Provide the [x, y] coordinate of the cell's center where the given text is located.  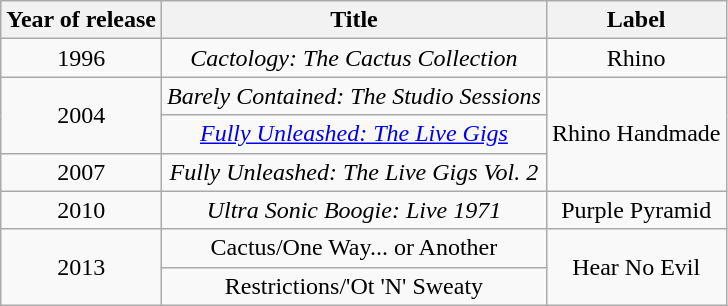
1996 [82, 58]
Fully Unleashed: The Live Gigs [354, 134]
Fully Unleashed: The Live Gigs Vol. 2 [354, 172]
Rhino [636, 58]
Purple Pyramid [636, 210]
Ultra Sonic Boogie: Live 1971 [354, 210]
Year of release [82, 20]
Label [636, 20]
2010 [82, 210]
Rhino Handmade [636, 134]
Title [354, 20]
2013 [82, 267]
Hear No Evil [636, 267]
Cactology: The Cactus Collection [354, 58]
2004 [82, 115]
Cactus/One Way... or Another [354, 248]
2007 [82, 172]
Barely Contained: The Studio Sessions [354, 96]
Restrictions/'Ot 'N' Sweaty [354, 286]
